Capture the cell that displays the provided text and extract its (x, y) central coordinate. 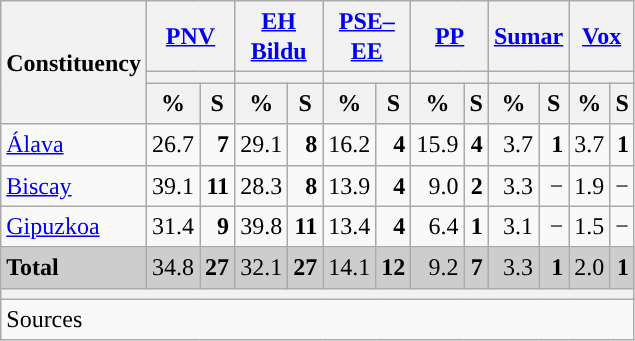
2 (476, 186)
9 (218, 226)
Vox (602, 36)
PSE–EE (367, 36)
Biscay (74, 186)
12 (394, 268)
Sumar (528, 36)
29.1 (262, 144)
9.2 (438, 268)
39.1 (172, 186)
14.1 (350, 268)
3.1 (513, 226)
Constituency (74, 62)
13.9 (350, 186)
26.7 (172, 144)
EH Bildu (279, 36)
16.2 (350, 144)
15.9 (438, 144)
PP (450, 36)
28.3 (262, 186)
1.9 (590, 186)
Álava (74, 144)
34.8 (172, 268)
9.0 (438, 186)
13.4 (350, 226)
Sources (318, 320)
1.5 (590, 226)
2.0 (590, 268)
Total (74, 268)
32.1 (262, 268)
39.8 (262, 226)
Gipuzkoa (74, 226)
31.4 (172, 226)
6.4 (438, 226)
PNV (190, 36)
